Output the (x, y) coordinate of the center of the cell containing the given text.  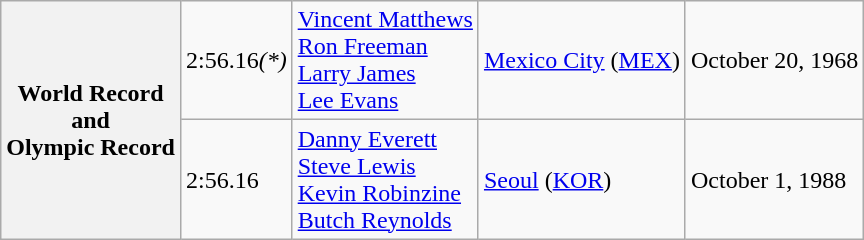
World RecordandOlympic Record (91, 120)
2:56.16(*) (236, 60)
Danny Everett Steve Lewis Kevin Robinzine Butch Reynolds (385, 180)
2:56.16 (236, 180)
October 1, 1988 (774, 180)
October 20, 1968 (774, 60)
Mexico City (MEX) (582, 60)
Vincent Matthews Ron Freeman Larry James Lee Evans (385, 60)
Seoul (KOR) (582, 180)
